Return the [x, y] coordinate for the center point of the cell that contains the specified text.  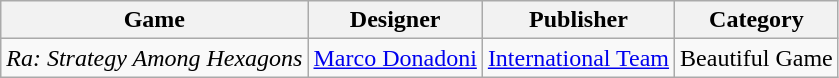
International Team [578, 58]
Publisher [578, 20]
Category [757, 20]
Game [154, 20]
Ra: Strategy Among Hexagons [154, 58]
Designer [395, 20]
Beautiful Game [757, 58]
Marco Donadoni [395, 58]
